Pinpoint the cell where the given text exists, returning its [X, Y] midpoint coordinate. 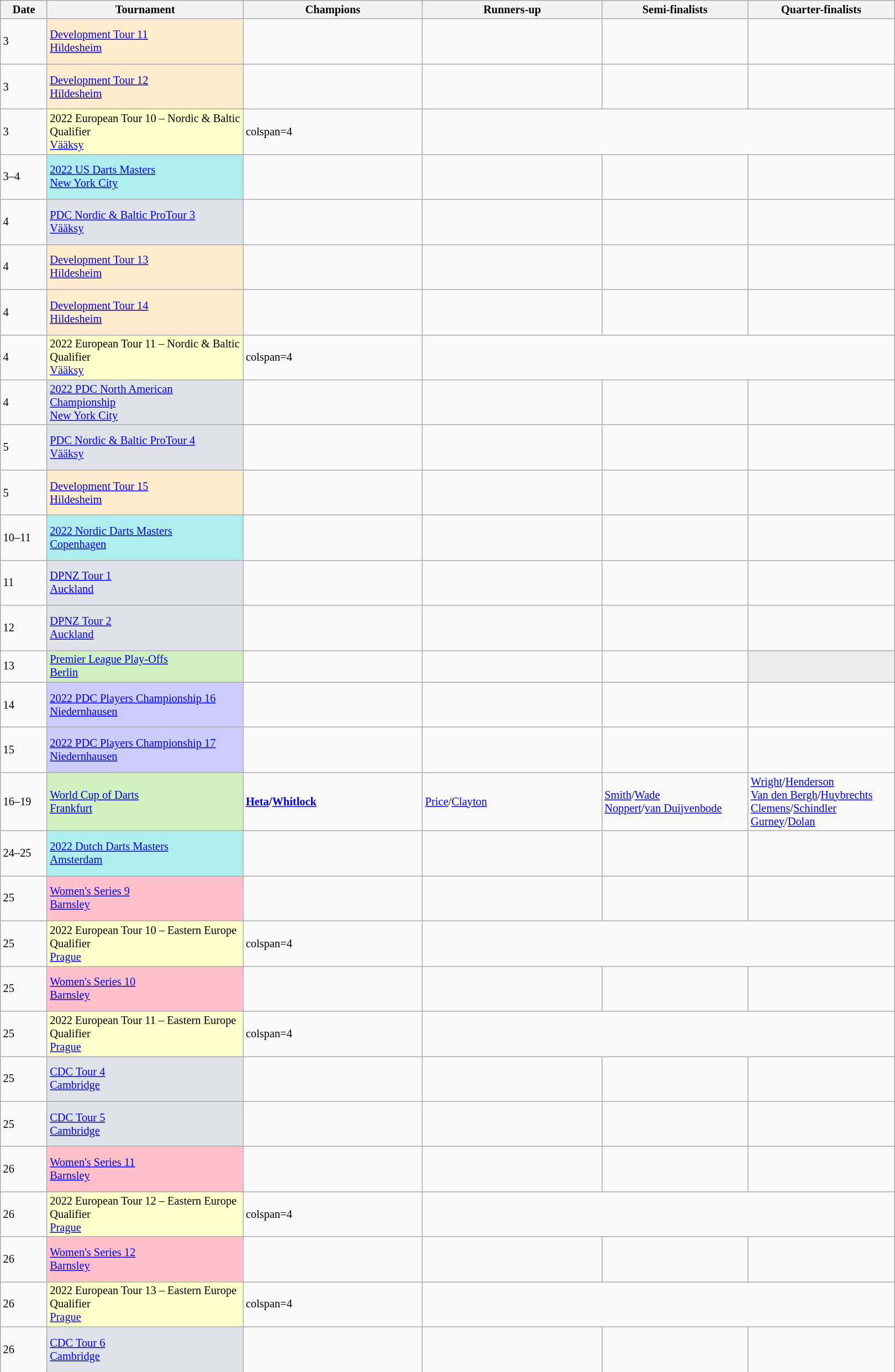
Development Tour 12 Hildesheim [145, 87]
Development Tour 15 Hildesheim [145, 493]
Price/Clayton [513, 801]
Premier League Play-Offs Berlin [145, 666]
Development Tour 14 Hildesheim [145, 312]
Women's Series 10 Barnsley [145, 989]
2022 European Tour 10 – Eastern Europe Qualifier Prague [145, 943]
DPNZ Tour 2 Auckland [145, 628]
16–19 [24, 801]
2022 PDC Players Championship 17 Niedernhausen [145, 750]
2022 Dutch Darts Masters Amsterdam [145, 853]
12 [24, 628]
2022 US Darts Masters New York City [145, 177]
CDC Tour 5 Cambridge [145, 1124]
Smith/Wade Noppert/van Duijvenbode [675, 801]
2022 European Tour 11 – Nordic & Baltic Qualifier Vääksy [145, 357]
3–4 [24, 177]
CDC Tour 4 Cambridge [145, 1079]
Runners-up [513, 9]
Women's Series 9 Barnsley [145, 898]
Women's Series 12 Barnsley [145, 1259]
Heta/Whitlock [333, 801]
Development Tour 13 Hildesheim [145, 267]
13 [24, 666]
2022 PDC North American Championship New York City [145, 402]
10–11 [24, 537]
Semi-finalists [675, 9]
DPNZ Tour 1 Auckland [145, 583]
Wright/Henderson Van den Bergh/Huybrechts Clemens/Schindler Gurney/Dolan [821, 801]
2022 European Tour 13 – Eastern Europe Qualifier Prague [145, 1304]
World Cup of Darts Frankfurt [145, 801]
Date [24, 9]
2022 Nordic Darts Masters Copenhagen [145, 537]
2022 European Tour 11 – Eastern Europe Qualifier Prague [145, 1033]
PDC Nordic & Baltic ProTour 3 Vääksy [145, 222]
Quarter-finalists [821, 9]
CDC Tour 6 Cambridge [145, 1349]
Champions [333, 9]
2022 European Tour 12 – Eastern Europe Qualifier Prague [145, 1214]
2022 European Tour 10 – Nordic & Baltic Qualifier Vääksy [145, 131]
Women's Series 11 Barnsley [145, 1169]
15 [24, 750]
24–25 [24, 853]
11 [24, 583]
PDC Nordic & Baltic ProTour 4 Vääksy [145, 447]
Tournament [145, 9]
2022 PDC Players Championship 16 Niedernhausen [145, 705]
14 [24, 705]
Development Tour 11 Hildesheim [145, 41]
